Search for the cell housing the specified text and yield its [x, y] center coordinate. 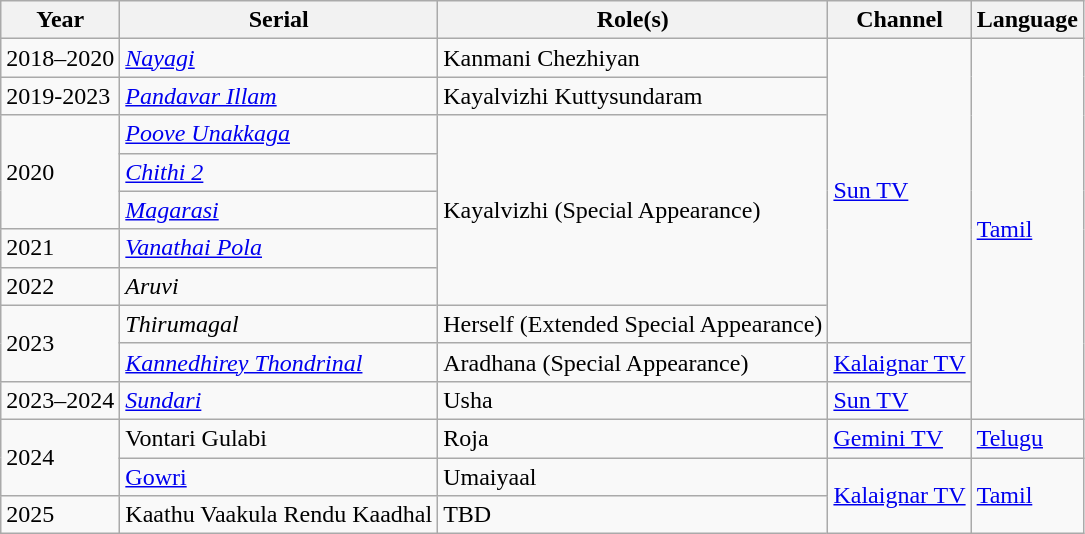
Kannedhirey Thondrinal [279, 362]
2025 [60, 515]
Poove Unakkaga [279, 134]
Kayalvizhi (Special Appearance) [633, 210]
Umaiyaal [633, 477]
Language [1027, 20]
Herself (Extended Special Appearance) [633, 324]
2024 [60, 457]
2022 [60, 286]
Channel [900, 20]
Year [60, 20]
Chithi 2 [279, 172]
2023 [60, 343]
Kanmani Chezhiyan [633, 58]
Sundari [279, 400]
2023–2024 [60, 400]
Kaathu Vaakula Rendu Kaadhal [279, 515]
Aradhana (Special Appearance) [633, 362]
2019-2023 [60, 96]
Telugu [1027, 438]
Kayalvizhi Kuttysundaram [633, 96]
Role(s) [633, 20]
Usha [633, 400]
Vontari Gulabi [279, 438]
Vanathai Pola [279, 248]
Thirumagal [279, 324]
2020 [60, 172]
Aruvi [279, 286]
2018–2020 [60, 58]
Gowri [279, 477]
Roja [633, 438]
Gemini TV [900, 438]
Pandavar Illam [279, 96]
TBD [633, 515]
Magarasi [279, 210]
Nayagi [279, 58]
2021 [60, 248]
Serial [279, 20]
